Search for the cell housing the specified text and yield its (X, Y) center coordinate. 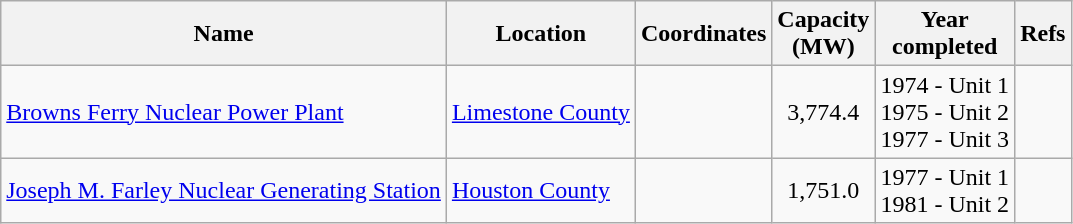
Refs (1043, 34)
1,751.0 (824, 190)
3,774.4 (824, 112)
Yearcompleted (945, 34)
Houston County (540, 190)
1974 - Unit 11975 - Unit 21977 - Unit 3 (945, 112)
Limestone County (540, 112)
Coordinates (703, 34)
Location (540, 34)
Browns Ferry Nuclear Power Plant (224, 112)
Joseph M. Farley Nuclear Generating Station (224, 190)
Capacity(MW) (824, 34)
Name (224, 34)
1977 - Unit 11981 - Unit 2 (945, 190)
